Scan for the cell matching the given text and deliver its (x, y) coordinate at center. 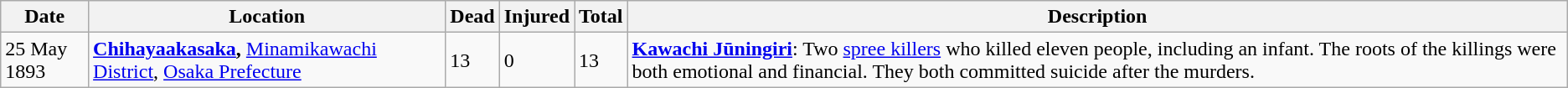
Date (45, 17)
Chihayaakasaka, Minamikawachi District, Osaka Prefecture (267, 60)
0 (536, 60)
Injured (536, 17)
Description (1097, 17)
25 May 1893 (45, 60)
Dead (472, 17)
Location (267, 17)
Total (601, 17)
